Extract the (X, Y) coordinate from the center of the cell holding the provided text.  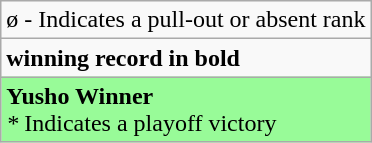
Yusho Winner* Indicates a playoff victory (186, 110)
winning record in bold (186, 58)
ø - Indicates a pull-out or absent rank (186, 20)
